Identify which cell holds the provided text, then report its (x, y) central coordinate. 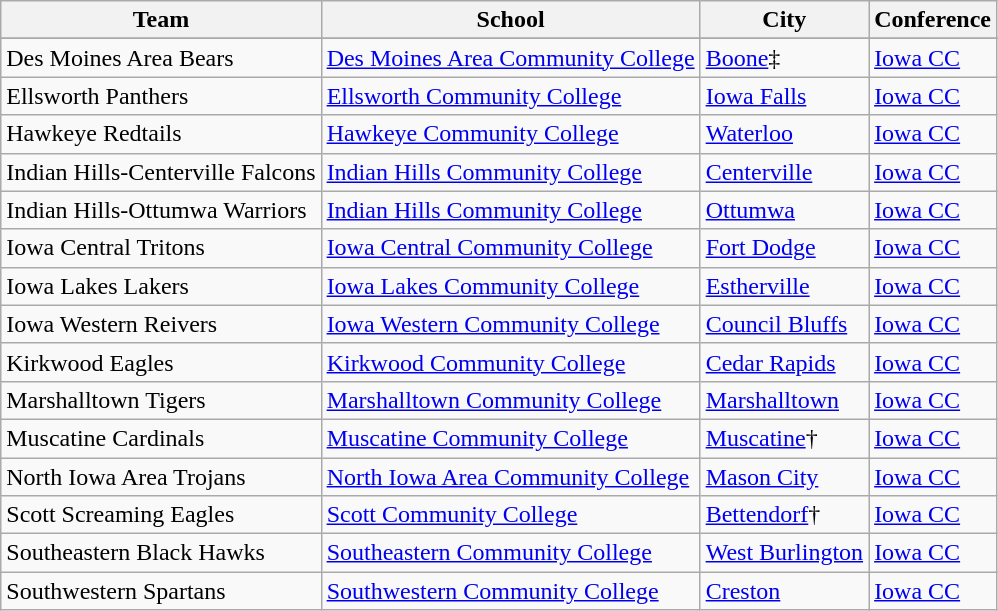
North Iowa Area Trojans (161, 477)
Estherville (784, 286)
Ellsworth Community College (510, 96)
Marshalltown Tigers (161, 400)
Southeastern Black Hawks (161, 553)
West Burlington (784, 553)
North Iowa Area Community College (510, 477)
City (784, 20)
Mason City (784, 477)
Des Moines Area Community College (510, 58)
Iowa Western Community College (510, 324)
Hawkeye Community College (510, 134)
Team (161, 20)
Fort Dodge (784, 248)
Muscatine Community College (510, 438)
Ellsworth Panthers (161, 96)
Conference (933, 20)
Ottumwa (784, 210)
Iowa Central Community College (510, 248)
Cedar Rapids (784, 362)
Southwestern Spartans (161, 591)
Centerville (784, 172)
Waterloo (784, 134)
School (510, 20)
Iowa Falls (784, 96)
Kirkwood Community College (510, 362)
Iowa Western Reivers (161, 324)
Scott Screaming Eagles (161, 515)
Marshalltown (784, 400)
Scott Community College (510, 515)
Indian Hills-Centerville Falcons (161, 172)
Council Bluffs (784, 324)
Muscatine Cardinals (161, 438)
Iowa Lakes Community College (510, 286)
Boone‡ (784, 58)
Iowa Lakes Lakers (161, 286)
Muscatine† (784, 438)
Bettendorf† (784, 515)
Creston (784, 591)
Hawkeye Redtails (161, 134)
Southwestern Community College (510, 591)
Southeastern Community College (510, 553)
Kirkwood Eagles (161, 362)
Indian Hills-Ottumwa Warriors (161, 210)
Iowa Central Tritons (161, 248)
Des Moines Area Bears (161, 58)
Marshalltown Community College (510, 400)
